Find where the given text appears and provide that cell's center as [x, y] coordinate. 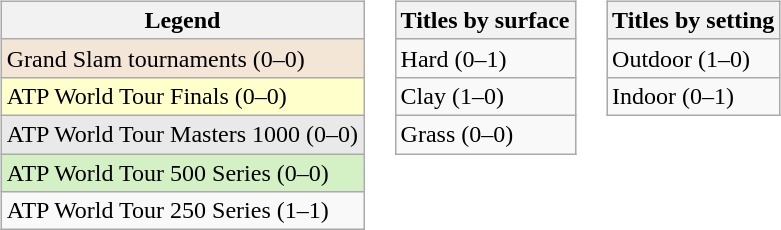
Clay (1–0) [485, 96]
ATP World Tour 500 Series (0–0) [182, 173]
ATP World Tour Masters 1000 (0–0) [182, 134]
ATP World Tour Finals (0–0) [182, 96]
Outdoor (1–0) [694, 58]
Legend [182, 20]
Titles by setting [694, 20]
ATP World Tour 250 Series (1–1) [182, 211]
Hard (0–1) [485, 58]
Indoor (0–1) [694, 96]
Grand Slam tournaments (0–0) [182, 58]
Titles by surface [485, 20]
Grass (0–0) [485, 134]
